Extract the (x, y) coordinate from the center of the cell holding the provided text.  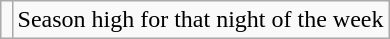
Season high for that night of the week (200, 20)
